Output the [x, y] coordinate of the center of the cell containing the given text.  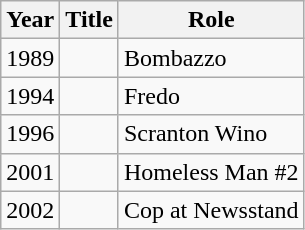
1989 [30, 58]
Scranton Wino [211, 134]
Homeless Man #2 [211, 172]
2001 [30, 172]
Title [90, 20]
Bombazzo [211, 58]
Year [30, 20]
Cop at Newsstand [211, 210]
1994 [30, 96]
2002 [30, 210]
Role [211, 20]
1996 [30, 134]
Fredo [211, 96]
